Scan for the cell matching the given text and deliver its [x, y] coordinate at center. 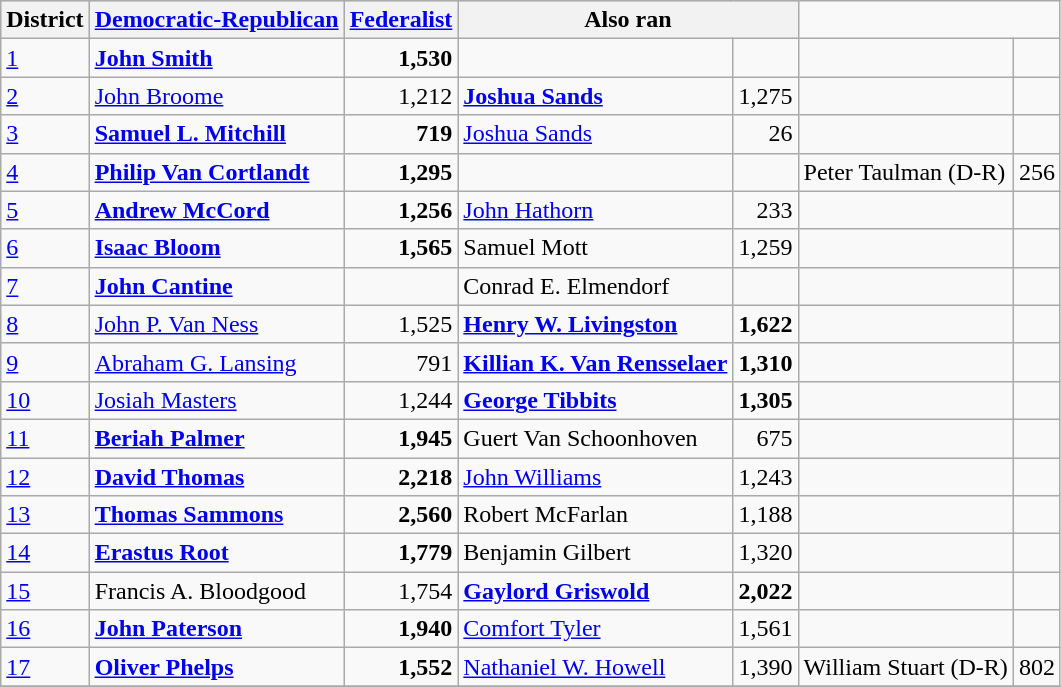
9 [45, 362]
Comfort Tyler [596, 629]
2 [45, 96]
Robert McFarlan [596, 515]
Nathaniel W. Howell [596, 667]
District [45, 20]
719 [401, 134]
791 [401, 362]
1,295 [401, 172]
14 [45, 553]
1,244 [401, 400]
1,320 [766, 553]
16 [45, 629]
Guert Van Schoonhoven [596, 438]
15 [45, 591]
Philip Van Cortlandt [216, 172]
1,256 [401, 210]
Abraham G. Lansing [216, 362]
Conrad E. Elmendorf [596, 286]
John Cantine [216, 286]
1,390 [766, 667]
Democratic-Republican [216, 20]
Isaac Bloom [216, 248]
Henry W. Livingston [596, 324]
Beriah Palmer [216, 438]
13 [45, 515]
John P. Van Ness [216, 324]
802 [1036, 667]
1,754 [401, 591]
1,305 [766, 400]
675 [766, 438]
Josiah Masters [216, 400]
1,259 [766, 248]
1,530 [401, 58]
Federalist [401, 20]
1,945 [401, 438]
17 [45, 667]
John Smith [216, 58]
Thomas Sammons [216, 515]
233 [766, 210]
2,218 [401, 477]
1,525 [401, 324]
26 [766, 134]
11 [45, 438]
Oliver Phelps [216, 667]
Benjamin Gilbert [596, 553]
1,622 [766, 324]
Samuel L. Mitchill [216, 134]
Killian K. Van Rensselaer [596, 362]
7 [45, 286]
David Thomas [216, 477]
5 [45, 210]
1,561 [766, 629]
1,212 [401, 96]
George Tibbits [596, 400]
6 [45, 248]
John Paterson [216, 629]
1,940 [401, 629]
1 [45, 58]
Samuel Mott [596, 248]
1,188 [766, 515]
2,022 [766, 591]
1,552 [401, 667]
William Stuart (D-R) [906, 667]
2,560 [401, 515]
John Williams [596, 477]
Peter Taulman (D-R) [906, 172]
Andrew McCord [216, 210]
3 [45, 134]
12 [45, 477]
1,310 [766, 362]
Also ran [628, 20]
Francis A. Bloodgood [216, 591]
Erastus Root [216, 553]
4 [45, 172]
1,565 [401, 248]
John Hathorn [596, 210]
John Broome [216, 96]
10 [45, 400]
1,243 [766, 477]
Gaylord Griswold [596, 591]
1,779 [401, 553]
8 [45, 324]
1,275 [766, 96]
256 [1036, 172]
